Return (X, Y) of the center of cell containing provided text 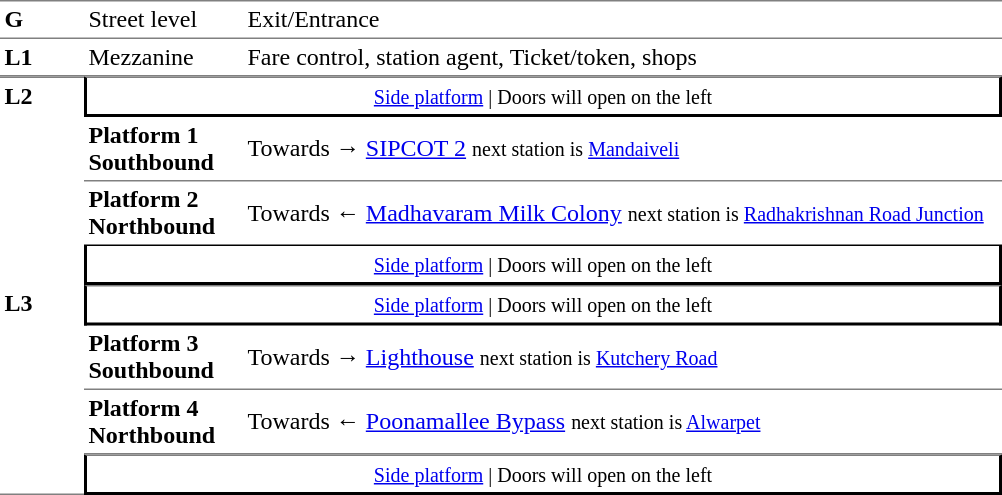
L1 (42, 58)
G (42, 20)
Towards ← Poonamallee Bypass next station is Alwarpet (622, 422)
Towards → SIPCOT 2 next station is Mandaiveli (622, 149)
Platform 1Southbound (164, 149)
Mezzanine (164, 58)
Platform 2Northbound (164, 214)
Fare control, station agent, Ticket/token, shops (622, 58)
Street level (164, 20)
L2 (42, 180)
Towards ← Madhavaram Milk Colony next station is Radhakrishnan Road Junction (622, 214)
Platform 4Northbound (164, 422)
Towards → Lighthouse next station is Kutchery Road (622, 358)
Platform 3Southbound (164, 358)
Exit/Entrance (622, 20)
L3 (42, 390)
